Scan for the cell matching the given text and deliver its (X, Y) coordinate at center. 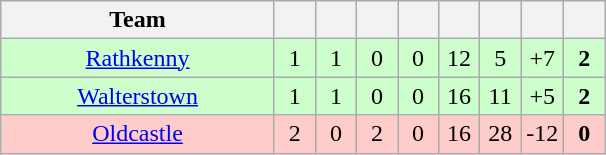
Walterstown (138, 96)
Team (138, 20)
28 (500, 134)
+7 (542, 58)
11 (500, 96)
-12 (542, 134)
12 (460, 58)
Rathkenny (138, 58)
5 (500, 58)
Oldcastle (138, 134)
+5 (542, 96)
